Detect which cell encompasses the target text, then output its [X, Y] center coordinate. 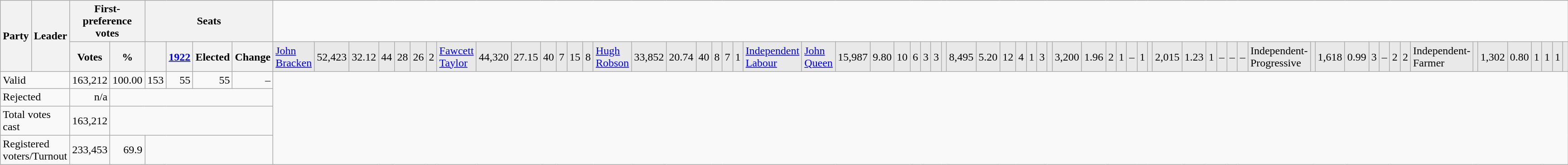
12 [1008, 57]
Fawcett Taylor [457, 57]
2,015 [1167, 57]
1,618 [1330, 57]
4 [1021, 57]
5.20 [988, 57]
100.00 [128, 80]
1.23 [1194, 57]
First-preference votes [107, 21]
0.80 [1520, 57]
Leader [50, 36]
15 [574, 57]
233,453 [90, 150]
Independent-Progressive [1279, 57]
1922 [179, 57]
44,320 [494, 57]
Elected [213, 57]
69.9 [128, 150]
Rejected [35, 97]
Registered voters/Turnout [35, 150]
26 [419, 57]
Hugh Robson [612, 57]
Total votes cast [35, 120]
n/a [90, 97]
Votes [90, 57]
153 [156, 80]
32.12 [364, 57]
15,987 [853, 57]
9.80 [883, 57]
Valid [35, 80]
% [128, 57]
Seats [209, 21]
8,495 [961, 57]
John Bracken [294, 57]
Party [16, 36]
3,200 [1067, 57]
33,852 [649, 57]
28 [402, 57]
0.99 [1356, 57]
20.74 [681, 57]
44 [387, 57]
John Queen [819, 57]
1.96 [1094, 57]
10 [902, 57]
Independent-Farmer [1442, 57]
Change [253, 57]
Independent Labour [772, 57]
52,423 [332, 57]
6 [915, 57]
27.15 [526, 57]
1,302 [1492, 57]
